Return (x, y) of the center of cell containing provided text 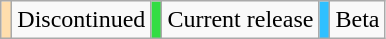
Beta (358, 20)
Discontinued (82, 20)
Current release (240, 20)
